Scan for the cell matching the given text and deliver its (x, y) coordinate at center. 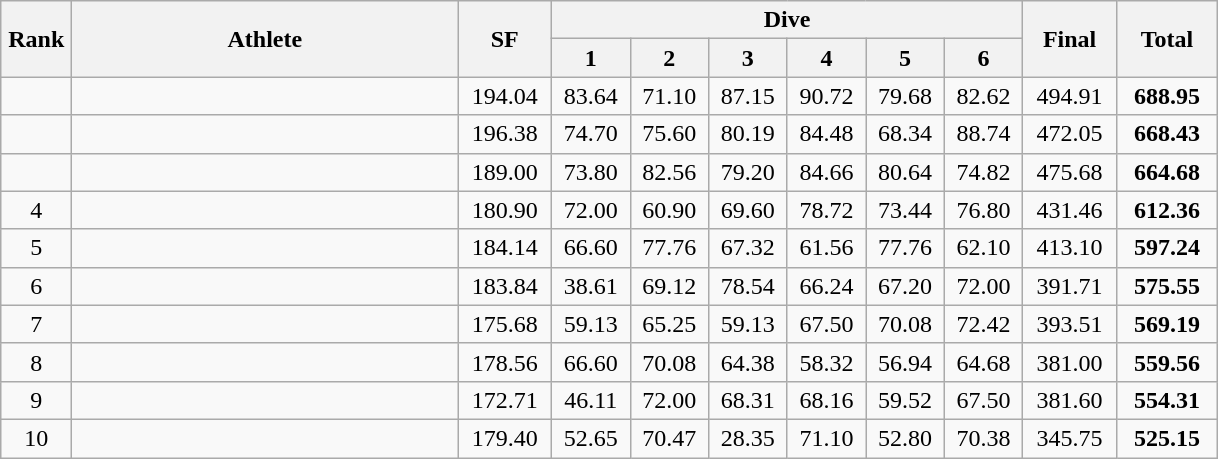
668.43 (1166, 134)
525.15 (1166, 438)
88.74 (984, 134)
78.54 (748, 286)
184.14 (505, 248)
64.38 (748, 362)
3 (748, 58)
68.34 (906, 134)
8 (36, 362)
70.47 (670, 438)
179.40 (505, 438)
1 (590, 58)
61.56 (826, 248)
393.51 (1070, 324)
79.20 (748, 172)
60.90 (670, 210)
345.75 (1070, 438)
175.68 (505, 324)
68.16 (826, 400)
46.11 (590, 400)
59.52 (906, 400)
196.38 (505, 134)
575.55 (1166, 286)
76.80 (984, 210)
70.38 (984, 438)
180.90 (505, 210)
381.00 (1070, 362)
74.82 (984, 172)
7 (36, 324)
Rank (36, 39)
9 (36, 400)
Total (1166, 39)
68.31 (748, 400)
472.05 (1070, 134)
431.46 (1070, 210)
569.19 (1166, 324)
413.10 (1070, 248)
189.00 (505, 172)
73.44 (906, 210)
475.68 (1070, 172)
82.56 (670, 172)
87.15 (748, 96)
52.80 (906, 438)
SF (505, 39)
172.71 (505, 400)
65.25 (670, 324)
69.12 (670, 286)
554.31 (1166, 400)
80.64 (906, 172)
79.68 (906, 96)
38.61 (590, 286)
Dive (786, 20)
67.20 (906, 286)
178.56 (505, 362)
559.56 (1166, 362)
688.95 (1166, 96)
10 (36, 438)
82.62 (984, 96)
381.60 (1070, 400)
67.32 (748, 248)
66.24 (826, 286)
183.84 (505, 286)
Athlete (265, 39)
72.42 (984, 324)
28.35 (748, 438)
75.60 (670, 134)
62.10 (984, 248)
58.32 (826, 362)
391.71 (1070, 286)
78.72 (826, 210)
2 (670, 58)
664.68 (1166, 172)
69.60 (748, 210)
194.04 (505, 96)
84.48 (826, 134)
52.65 (590, 438)
73.80 (590, 172)
494.91 (1070, 96)
74.70 (590, 134)
90.72 (826, 96)
83.64 (590, 96)
612.36 (1166, 210)
56.94 (906, 362)
597.24 (1166, 248)
Final (1070, 39)
64.68 (984, 362)
84.66 (826, 172)
80.19 (748, 134)
